Identify which cell holds the provided text, then report its (x, y) central coordinate. 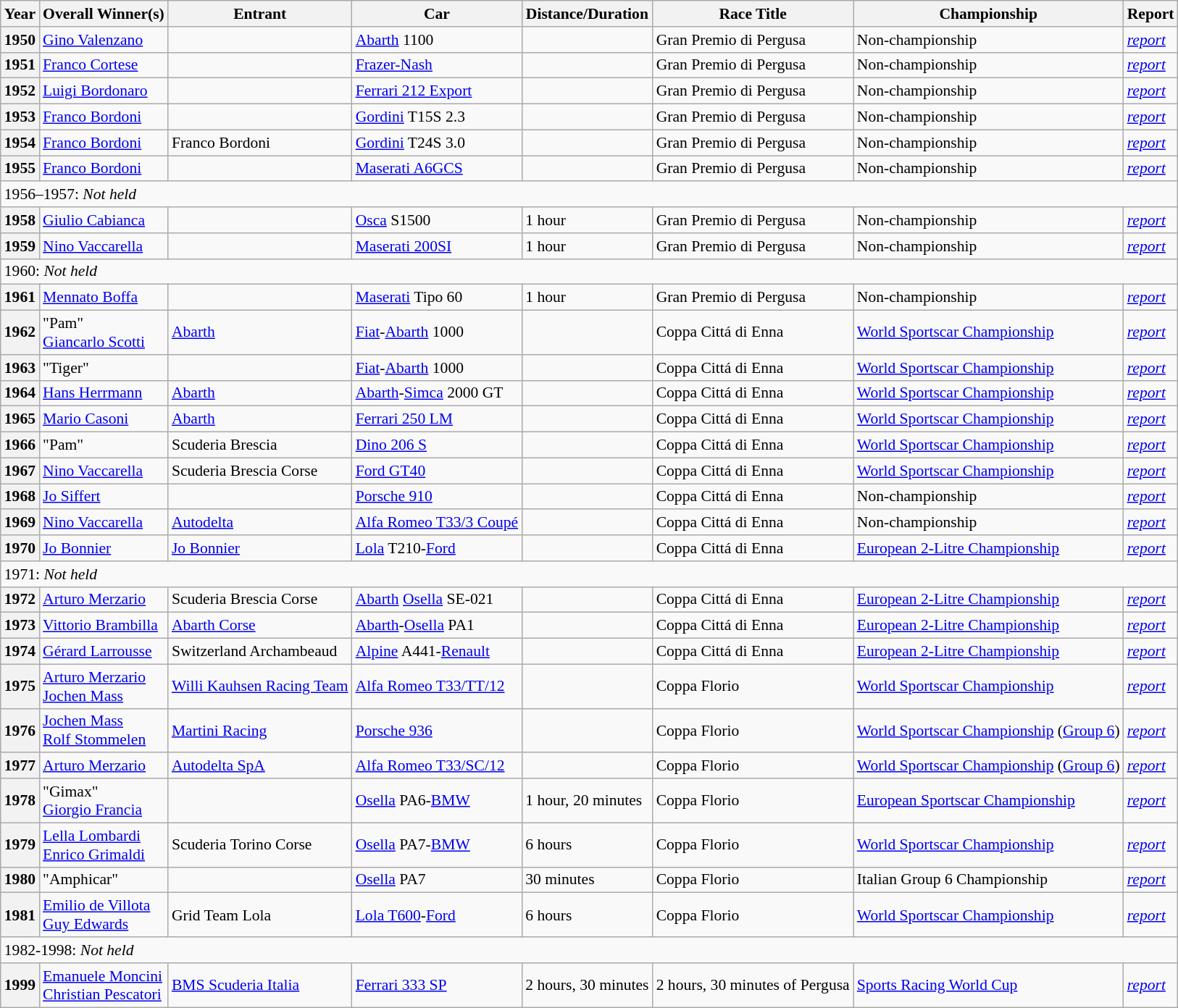
1956–1957: Not held (590, 195)
Jo Siffert (104, 497)
1974 (20, 652)
30 minutes (587, 880)
1975 (20, 686)
2 hours, 30 minutes of Pergusa (753, 985)
Maserati 200SI (438, 246)
Mario Casoni (104, 419)
1966 (20, 445)
1958 (20, 220)
Distance/Duration (587, 14)
1971: Not held (590, 574)
Alfa Romeo T33/SC/12 (438, 766)
1965 (20, 419)
1969 (20, 523)
Porsche 936 (438, 730)
1951 (20, 65)
Jochen Mass Rolf Stommelen (104, 730)
Ferrari 212 Export (438, 91)
Gordini T24S 3.0 (438, 143)
Ferrari 250 LM (438, 419)
Hans Herrmann (104, 393)
Luigi Bordonaro (104, 91)
Ferrari 333 SP (438, 985)
Giulio Cabianca (104, 220)
Emanuele Moncini Christian Pescatori (104, 985)
"Gimax" Giorgio Francia (104, 801)
Scuderia Brescia (260, 445)
1955 (20, 169)
Grid Team Lola (260, 915)
1978 (20, 801)
Martini Racing (260, 730)
1976 (20, 730)
1950 (20, 40)
Italian Group 6 Championship (988, 880)
Autodelta (260, 523)
"Amphicar" (104, 880)
Osella PA7 (438, 880)
Championship (988, 14)
1980 (20, 880)
Gordini T15S 2.3 (438, 117)
1979 (20, 844)
1970 (20, 548)
Maserati A6GCS (438, 169)
Abarth 1100 (438, 40)
Car (438, 14)
2 hours, 30 minutes (587, 985)
Alfa Romeo T33/TT/12 (438, 686)
1960: Not held (590, 272)
1954 (20, 143)
Abarth-Simca 2000 GT (438, 393)
Gérard Larrousse (104, 652)
Autodelta SpA (260, 766)
Ford GT40 (438, 471)
Dino 206 S (438, 445)
Osella PA7-BMW (438, 844)
1982-1998: Not held (590, 950)
"Tiger" (104, 368)
1961 (20, 298)
Abarth Corse (260, 626)
Alfa Romeo T33/3 Coupé (438, 523)
Emilio de Villota Guy Edwards (104, 915)
1959 (20, 246)
1981 (20, 915)
Abarth-Osella PA1 (438, 626)
European Sportscar Championship (988, 801)
Osca S1500 (438, 220)
Lella Lombardi Enrico Grimaldi (104, 844)
Lola T210-Ford (438, 548)
Abarth Osella SE-021 (438, 600)
"Pam" (104, 445)
1964 (20, 393)
Year (20, 14)
Entrant (260, 14)
"Pam" Giancarlo Scotti (104, 333)
Frazer-Nash (438, 65)
1968 (20, 497)
Lola T600-Ford (438, 915)
Alpine A441-Renault (438, 652)
Mennato Boffa (104, 298)
Gino Valenzano (104, 40)
1972 (20, 600)
1977 (20, 766)
Race Title (753, 14)
Scuderia Torino Corse (260, 844)
1973 (20, 626)
1963 (20, 368)
1967 (20, 471)
Arturo Merzario Jochen Mass (104, 686)
Osella PA6-BMW (438, 801)
1999 (20, 985)
Franco Cortese (104, 65)
Porsche 910 (438, 497)
1953 (20, 117)
1 hour, 20 minutes (587, 801)
Maserati Tipo 60 (438, 298)
Overall Winner(s) (104, 14)
BMS Scuderia Italia (260, 985)
Report (1150, 14)
Vittorio Brambilla (104, 626)
1952 (20, 91)
1962 (20, 333)
Sports Racing World Cup (988, 985)
Switzerland Archambeaud (260, 652)
Willi Kauhsen Racing Team (260, 686)
